Provide the (x, y) coordinate of the cell's center where the given text is located.  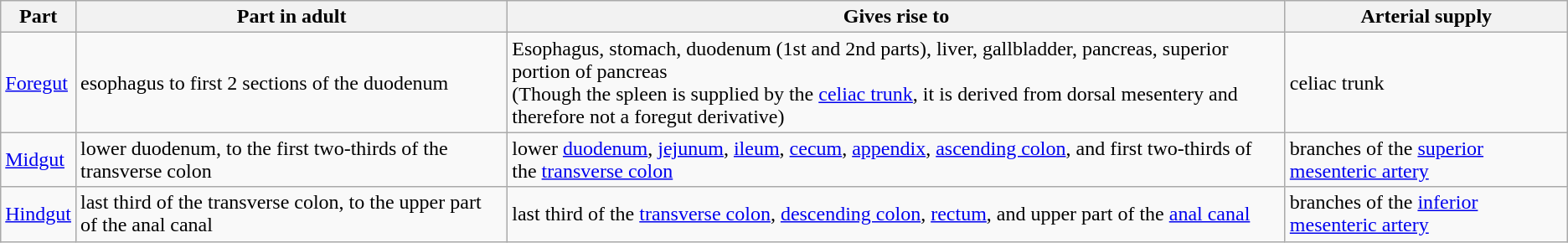
branches of the superior mesenteric artery (1426, 159)
esophagus to first 2 sections of the duodenum (291, 82)
celiac trunk (1426, 82)
lower duodenum, jejunum, ileum, cecum, appendix, ascending colon, and first two-thirds of the transverse colon (896, 159)
last third of the transverse colon, to the upper part of the anal canal (291, 215)
branches of the inferior mesenteric artery (1426, 215)
Midgut (39, 159)
Part in adult (291, 17)
Foregut (39, 82)
Hindgut (39, 215)
Gives rise to (896, 17)
Part (39, 17)
Arterial supply (1426, 17)
last third of the transverse colon, descending colon, rectum, and upper part of the anal canal (896, 215)
lower duodenum, to the first two-thirds of the transverse colon (291, 159)
